Output the [x, y] coordinate of the center of the cell containing the given text.  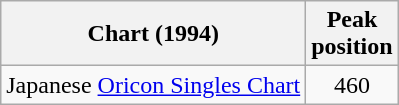
460 [352, 85]
Peakposition [352, 34]
Japanese Oricon Singles Chart [154, 85]
Chart (1994) [154, 34]
